Capture the cell that displays the provided text and extract its [x, y] central coordinate. 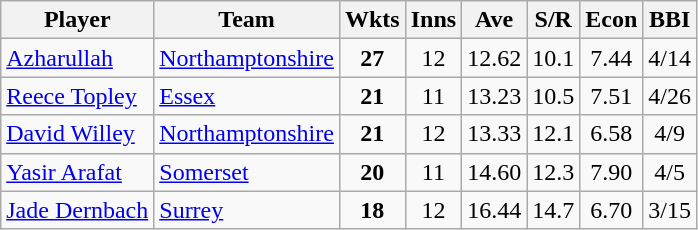
Somerset [247, 172]
10.5 [554, 96]
Ave [494, 20]
David Willey [78, 134]
Inns [433, 20]
4/14 [670, 58]
Azharullah [78, 58]
S/R [554, 20]
7.51 [612, 96]
BBI [670, 20]
4/26 [670, 96]
Jade Dernbach [78, 210]
6.70 [612, 210]
12.62 [494, 58]
Surrey [247, 210]
14.7 [554, 210]
Wkts [372, 20]
Econ [612, 20]
Yasir Arafat [78, 172]
12.3 [554, 172]
27 [372, 58]
3/15 [670, 210]
7.90 [612, 172]
6.58 [612, 134]
Player [78, 20]
10.1 [554, 58]
18 [372, 210]
Team [247, 20]
4/9 [670, 134]
16.44 [494, 210]
Reece Topley [78, 96]
13.23 [494, 96]
20 [372, 172]
14.60 [494, 172]
13.33 [494, 134]
12.1 [554, 134]
Essex [247, 96]
7.44 [612, 58]
4/5 [670, 172]
